Search for the cell housing the specified text and yield its [x, y] center coordinate. 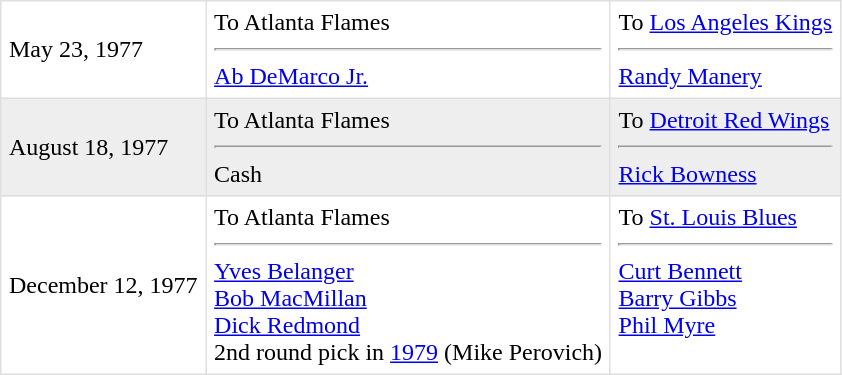
May 23, 1977 [104, 50]
To Atlanta Flames Cash [408, 147]
To Atlanta Flames Ab DeMarco Jr. [408, 50]
To Los Angeles Kings Randy Manery [725, 50]
August 18, 1977 [104, 147]
December 12, 1977 [104, 285]
To St. Louis Blues Curt BennettBarry GibbsPhil Myre [725, 285]
To Atlanta Flames Yves BelangerBob MacMillanDick Redmond2nd round pick in 1979 (Mike Perovich) [408, 285]
To Detroit Red Wings Rick Bowness [725, 147]
